For the text-containing cell, return its midpoint in [x, y] coordinate format. 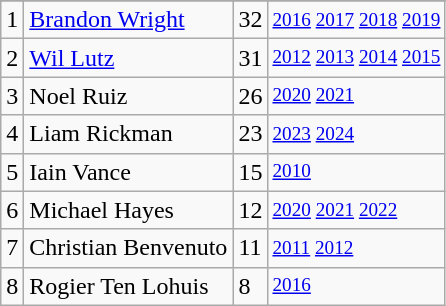
31 [250, 58]
2016 [356, 286]
2012 2013 2014 2015 [356, 58]
12 [250, 210]
2010 [356, 172]
Rogier Ten Lohuis [128, 286]
3 [12, 96]
Michael Hayes [128, 210]
32 [250, 20]
Iain Vance [128, 172]
Wil Lutz [128, 58]
11 [250, 248]
2016 2017 2018 2019 [356, 20]
2011 2012 [356, 248]
6 [12, 210]
2020 2021 2022 [356, 210]
26 [250, 96]
2020 2021 [356, 96]
Christian Benvenuto [128, 248]
7 [12, 248]
23 [250, 134]
Brandon Wright [128, 20]
15 [250, 172]
5 [12, 172]
2 [12, 58]
Noel Ruiz [128, 96]
1 [12, 20]
4 [12, 134]
Liam Rickman [128, 134]
2023 2024 [356, 134]
